Capture the cell that displays the provided text and extract its (X, Y) central coordinate. 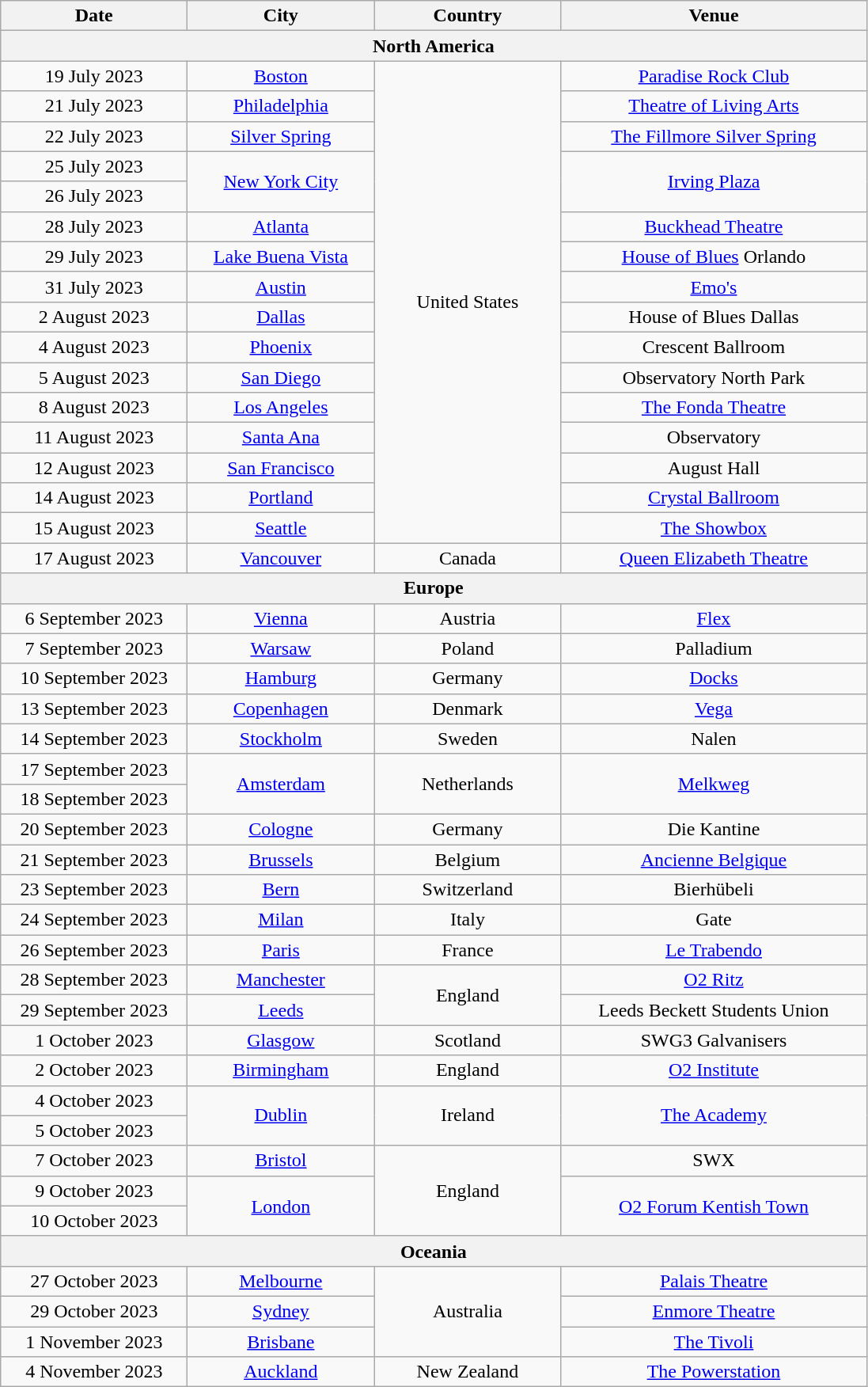
Scotland (468, 1040)
Gate (714, 920)
O2 Institute (714, 1070)
28 September 2023 (94, 980)
Vienna (281, 618)
8 August 2023 (94, 408)
Dallas (281, 317)
Leeds (281, 1010)
Switzerland (468, 890)
17 September 2023 (94, 769)
Italy (468, 920)
Nalen (714, 739)
United States (468, 302)
Ancienne Belgique (714, 859)
14 August 2023 (94, 498)
Amsterdam (281, 784)
Dublin (281, 1115)
San Francisco (281, 468)
15 August 2023 (94, 528)
21 September 2023 (94, 859)
Crescent Ballroom (714, 347)
House of Blues Dallas (714, 317)
Austin (281, 287)
Portland (281, 498)
Bierhübeli (714, 890)
Irving Plaza (714, 181)
Brussels (281, 859)
Bristol (281, 1161)
Le Trabendo (714, 950)
Paradise Rock Club (714, 76)
Theatre of Living Arts (714, 106)
28 July 2023 (94, 226)
O2 Forum Kentish Town (714, 1206)
Lake Buena Vista (281, 256)
5 August 2023 (94, 378)
19 July 2023 (94, 76)
Austria (468, 618)
31 July 2023 (94, 287)
Palladium (714, 648)
4 August 2023 (94, 347)
11 August 2023 (94, 438)
SWG3 Galvanisers (714, 1040)
7 October 2023 (94, 1161)
29 September 2023 (94, 1010)
9 October 2023 (94, 1191)
12 August 2023 (94, 468)
Observatory North Park (714, 378)
1 November 2023 (94, 1342)
5 October 2023 (94, 1130)
Stockholm (281, 739)
Milan (281, 920)
Sydney (281, 1311)
San Diego (281, 378)
New Zealand (468, 1372)
North America (434, 46)
Brisbane (281, 1342)
Canada (468, 558)
Belgium (468, 859)
London (281, 1206)
26 September 2023 (94, 950)
The Tivoli (714, 1342)
Venue (714, 16)
Melkweg (714, 784)
Glasgow (281, 1040)
Oceania (434, 1251)
Denmark (468, 709)
22 July 2023 (94, 136)
Cologne (281, 829)
21 July 2023 (94, 106)
August Hall (714, 468)
1 October 2023 (94, 1040)
2 October 2023 (94, 1070)
The Fonda Theatre (714, 408)
Queen Elizabeth Theatre (714, 558)
O2 Ritz (714, 980)
Docks (714, 678)
Atlanta (281, 226)
13 September 2023 (94, 709)
Ireland (468, 1115)
Hamburg (281, 678)
Netherlands (468, 784)
Vancouver (281, 558)
Die Kantine (714, 829)
2 August 2023 (94, 317)
23 September 2023 (94, 890)
7 September 2023 (94, 648)
4 November 2023 (94, 1372)
Birmingham (281, 1070)
27 October 2023 (94, 1281)
Bern (281, 890)
Australia (468, 1311)
10 September 2023 (94, 678)
House of Blues Orlando (714, 256)
25 July 2023 (94, 166)
6 September 2023 (94, 618)
Buckhead Theatre (714, 226)
Date (94, 16)
Flex (714, 618)
18 September 2023 (94, 799)
Boston (281, 76)
The Powerstation (714, 1372)
Copenhagen (281, 709)
Manchester (281, 980)
Seattle (281, 528)
Phoenix (281, 347)
Silver Spring (281, 136)
24 September 2023 (94, 920)
SWX (714, 1161)
26 July 2023 (94, 196)
Paris (281, 950)
The Academy (714, 1115)
Poland (468, 648)
29 October 2023 (94, 1311)
Los Angeles (281, 408)
Santa Ana (281, 438)
14 September 2023 (94, 739)
20 September 2023 (94, 829)
Observatory (714, 438)
17 August 2023 (94, 558)
Philadelphia (281, 106)
Leeds Beckett Students Union (714, 1010)
The Showbox (714, 528)
France (468, 950)
10 October 2023 (94, 1221)
Enmore Theatre (714, 1311)
Palais Theatre (714, 1281)
City (281, 16)
The Fillmore Silver Spring (714, 136)
Warsaw (281, 648)
Country (468, 16)
Auckland (281, 1372)
Crystal Ballroom (714, 498)
Europe (434, 588)
New York City (281, 181)
Vega (714, 709)
29 July 2023 (94, 256)
Melbourne (281, 1281)
4 October 2023 (94, 1100)
Sweden (468, 739)
Emo's (714, 287)
